Provide the (x, y) coordinate of the cell's center where the given text is located.  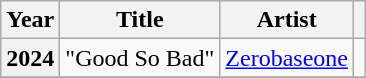
Artist (287, 20)
Year (30, 20)
2024 (30, 58)
Title (140, 20)
Zerobaseone (287, 58)
"Good So Bad" (140, 58)
